Scan for the cell matching the given text and deliver its [X, Y] coordinate at center. 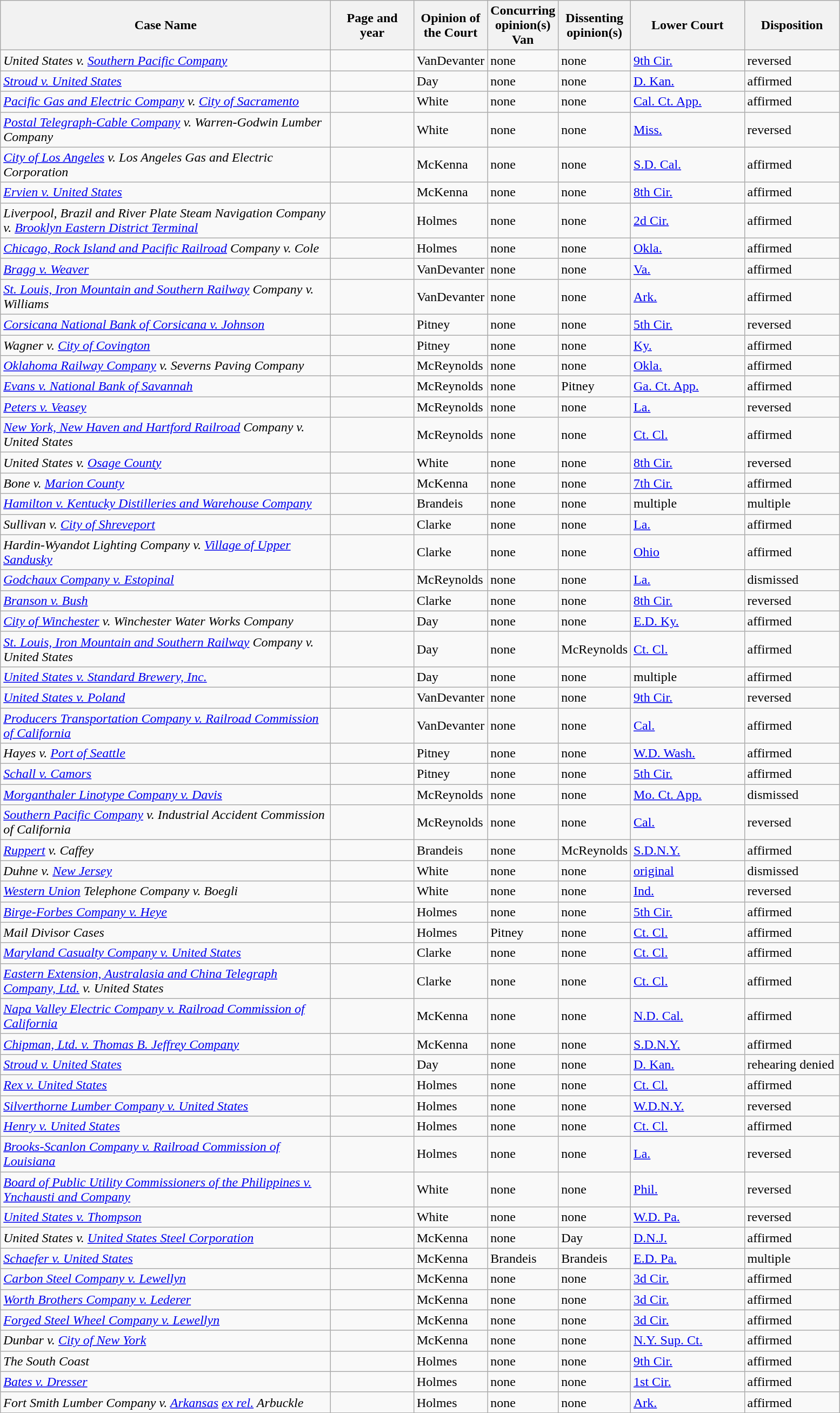
Mail Divisor Cases [165, 932]
Liverpool, Brazil and River Plate Steam Navigation Company v. Brooklyn Eastern District Terminal [165, 221]
N.D. Cal. [688, 1016]
Branson v. Bush [165, 601]
Dunbar v. City of New York [165, 1341]
Ga. Ct. App. [688, 386]
2d Cir. [688, 221]
Ohio [688, 552]
Forged Steel Wheel Company v. Lewellyn [165, 1320]
W.D.N.Y. [688, 1105]
Lower Court [688, 25]
Brooks-Scanlon Company v. Railroad Commission of Louisiana [165, 1155]
Producers Transportation Company v. Railroad Commission of California [165, 725]
City of Winchester v. Winchester Water Works Company [165, 621]
Page and year [372, 25]
Maryland Casualty Company v. United States [165, 953]
Fort Smith Lumber Company v. Arkansas ex rel. Arbuckle [165, 1402]
Chipman, Ltd. v. Thomas B. Jeffrey Company [165, 1044]
Cal. Ct. App. [688, 102]
Bone v. Marion County [165, 483]
Ky. [688, 345]
Pacific Gas and Electric Company v. City of Sacramento [165, 102]
Hamilton v. Kentucky Distilleries and Warehouse Company [165, 504]
Chicago, Rock Island and Pacific Railroad Company v. Cole [165, 248]
United States v. Southern Pacific Company [165, 61]
Dissenting opinion(s) [595, 25]
Schaefer v. United States [165, 1258]
W.D. Pa. [688, 1217]
Hayes v. Port of Seattle [165, 754]
United States v. Thompson [165, 1217]
Opinion of the Court [450, 25]
N.Y. Sup. Ct. [688, 1341]
Disposition [792, 25]
Corsicana National Bank of Corsicana v. Johnson [165, 324]
E.D. Pa. [688, 1258]
E.D. Ky. [688, 621]
United States v. United States Steel Corporation [165, 1238]
Sullivan v. City of Shreveport [165, 524]
City of Los Angeles v. Los Angeles Gas and Electric Corporation [165, 164]
United States v. Poland [165, 697]
Mo. Ct. App. [688, 795]
Wagner v. City of Covington [165, 345]
Napa Valley Electric Company v. Railroad Commission of California [165, 1016]
original [688, 871]
Rex v. United States [165, 1085]
Ind. [688, 891]
S.D. Cal. [688, 164]
Godchaux Company v. Estopinal [165, 580]
Miss. [688, 130]
Eastern Extension, Australasia and China Telegraph Company, Ltd. v. United States [165, 981]
Postal Telegraph-Cable Company v. Warren-Godwin Lumber Company [165, 130]
rehearing denied [792, 1064]
Birge-Forbes Company v. Heye [165, 912]
New York, New Haven and Hartford Railroad Company v. United States [165, 435]
Ruppert v. Caffey [165, 850]
Peters v. Veasey [165, 407]
Concurring opinion(s) Van [523, 25]
Bragg v. Weaver [165, 269]
Henry v. United States [165, 1127]
St. Louis, Iron Mountain and Southern Railway Company v. United States [165, 649]
1st Cir. [688, 1382]
Western Union Telephone Company v. Boegli [165, 891]
The South Coast [165, 1361]
Oklahoma Railway Company v. Severns Paving Company [165, 366]
Ervien v. United States [165, 192]
D.N.J. [688, 1238]
Duhne v. New Jersey [165, 871]
7th Cir. [688, 483]
Carbon Steel Company v. Lewellyn [165, 1279]
Morganthaler Linotype Company v. Davis [165, 795]
Board of Public Utility Commissioners of the Philippines v. Ynchausti and Company [165, 1189]
United States v. Osage County [165, 463]
United States v. Standard Brewery, Inc. [165, 677]
Evans v. National Bank of Savannah [165, 386]
Worth Brothers Company v. Lederer [165, 1299]
Case Name [165, 25]
St. Louis, Iron Mountain and Southern Railway Company v. Williams [165, 296]
Southern Pacific Company v. Industrial Accident Commission of California [165, 823]
Schall v. Camors [165, 774]
Bates v. Dresser [165, 1382]
Hardin-Wyandot Lighting Company v. Village of Upper Sandusky [165, 552]
W.D. Wash. [688, 754]
Va. [688, 269]
Phil. [688, 1189]
Silverthorne Lumber Company v. United States [165, 1105]
